From the cell containing the given text, extract its center point as (x, y) coordinate. 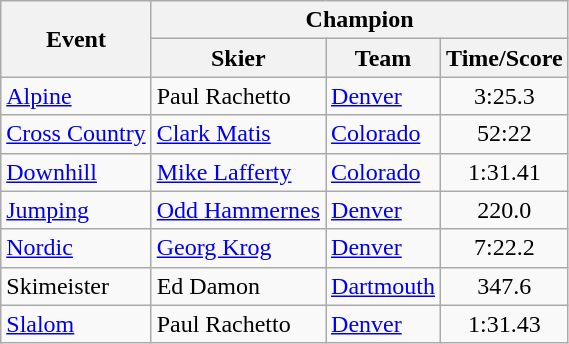
Dartmouth (384, 286)
Clark Matis (238, 134)
Alpine (76, 96)
Slalom (76, 324)
Champion (360, 20)
Nordic (76, 248)
Downhill (76, 172)
Cross Country (76, 134)
3:25.3 (505, 96)
Georg Krog (238, 248)
Skimeister (76, 286)
Team (384, 58)
1:31.41 (505, 172)
Skier (238, 58)
Time/Score (505, 58)
Jumping (76, 210)
52:22 (505, 134)
7:22.2 (505, 248)
Ed Damon (238, 286)
Event (76, 39)
220.0 (505, 210)
1:31.43 (505, 324)
Mike Lafferty (238, 172)
Odd Hammernes (238, 210)
347.6 (505, 286)
